Find where the given text appears and provide that cell's center as (X, Y) coordinate. 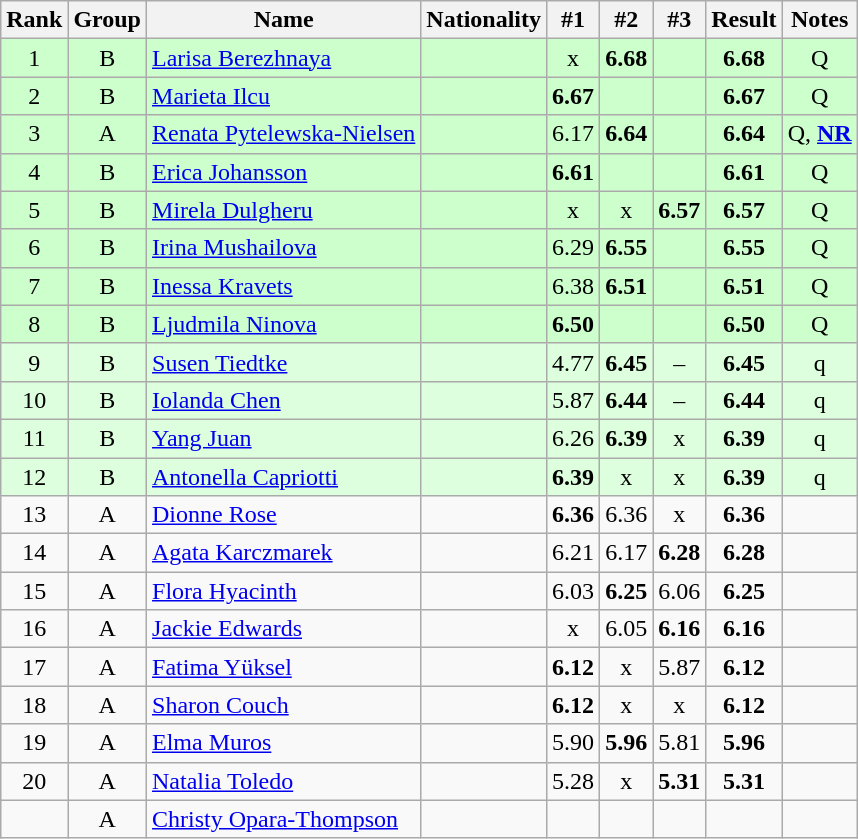
16 (34, 629)
15 (34, 591)
11 (34, 438)
Notes (820, 20)
Elma Muros (284, 743)
#3 (680, 20)
Ljudmila Ninova (284, 324)
5 (34, 210)
6.06 (680, 591)
6.29 (574, 248)
5.28 (574, 781)
Mirela Dulgheru (284, 210)
9 (34, 362)
6.21 (574, 553)
Rank (34, 20)
Agata Karczmarek (284, 553)
2 (34, 96)
Susen Tiedtke (284, 362)
Group (108, 20)
Sharon Couch (284, 705)
8 (34, 324)
Dionne Rose (284, 515)
19 (34, 743)
6.05 (626, 629)
6.26 (574, 438)
Q, NR (820, 134)
Inessa Kravets (284, 286)
Fatima Yüksel (284, 667)
5.81 (680, 743)
Natalia Toledo (284, 781)
#1 (574, 20)
18 (34, 705)
Result (744, 20)
12 (34, 477)
5.90 (574, 743)
Erica Johansson (284, 172)
6.38 (574, 286)
13 (34, 515)
6 (34, 248)
Renata Pytelewska-Nielsen (284, 134)
20 (34, 781)
10 (34, 400)
3 (34, 134)
4 (34, 172)
14 (34, 553)
Name (284, 20)
Nationality (484, 20)
Larisa Berezhnaya (284, 58)
Yang Juan (284, 438)
Flora Hyacinth (284, 591)
#2 (626, 20)
Jackie Edwards (284, 629)
7 (34, 286)
Antonella Capriotti (284, 477)
4.77 (574, 362)
Marieta Ilcu (284, 96)
Iolanda Chen (284, 400)
Christy Opara-Thompson (284, 819)
17 (34, 667)
1 (34, 58)
6.03 (574, 591)
Irina Mushailova (284, 248)
